Scan for the cell matching the given text and deliver its [x, y] coordinate at center. 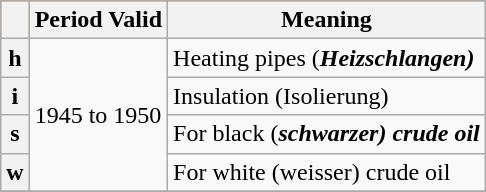
i [15, 96]
w [15, 172]
Meaning [327, 20]
1945 to 1950 [98, 115]
For black (schwarzer) crude oil [327, 134]
Insulation (Isolierung) [327, 96]
Period Valid [98, 20]
s [15, 134]
For white (weisser) crude oil [327, 172]
h [15, 58]
Heating pipes (Heizschlangen) [327, 58]
